Identify which cell holds the provided text, then report its [x, y] central coordinate. 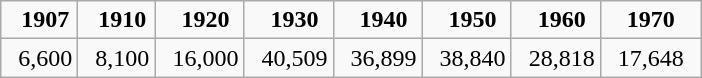
17,648 [650, 58]
6,600 [40, 58]
8,100 [116, 58]
38,840 [466, 58]
1910 [116, 20]
1920 [200, 20]
40,509 [288, 58]
1960 [556, 20]
1930 [288, 20]
1970 [650, 20]
1907 [40, 20]
1950 [466, 20]
1940 [378, 20]
28,818 [556, 58]
16,000 [200, 58]
36,899 [378, 58]
